Find where the given text appears and provide that cell's center as [X, Y] coordinate. 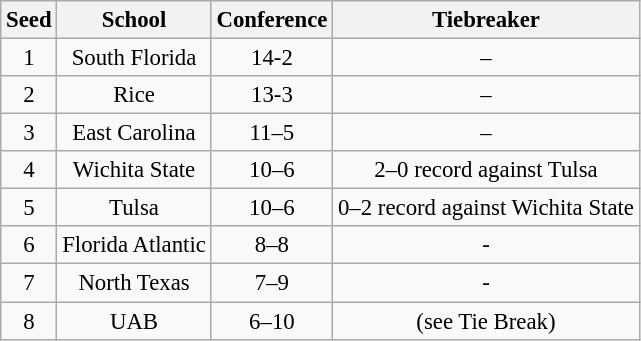
School [134, 20]
6 [29, 245]
3 [29, 133]
8–8 [272, 245]
Conference [272, 20]
6–10 [272, 321]
2–0 record against Tulsa [486, 170]
Wichita State [134, 170]
(see Tie Break) [486, 321]
7 [29, 283]
0–2 record against Wichita State [486, 208]
East Carolina [134, 133]
5 [29, 208]
2 [29, 95]
1 [29, 58]
7–9 [272, 283]
14-2 [272, 58]
North Texas [134, 283]
13-3 [272, 95]
Seed [29, 20]
11–5 [272, 133]
South Florida [134, 58]
4 [29, 170]
UAB [134, 321]
Tiebreaker [486, 20]
Tulsa [134, 208]
Rice [134, 95]
8 [29, 321]
Florida Atlantic [134, 245]
